Return the [x, y] coordinate for the center point of the cell that contains the specified text.  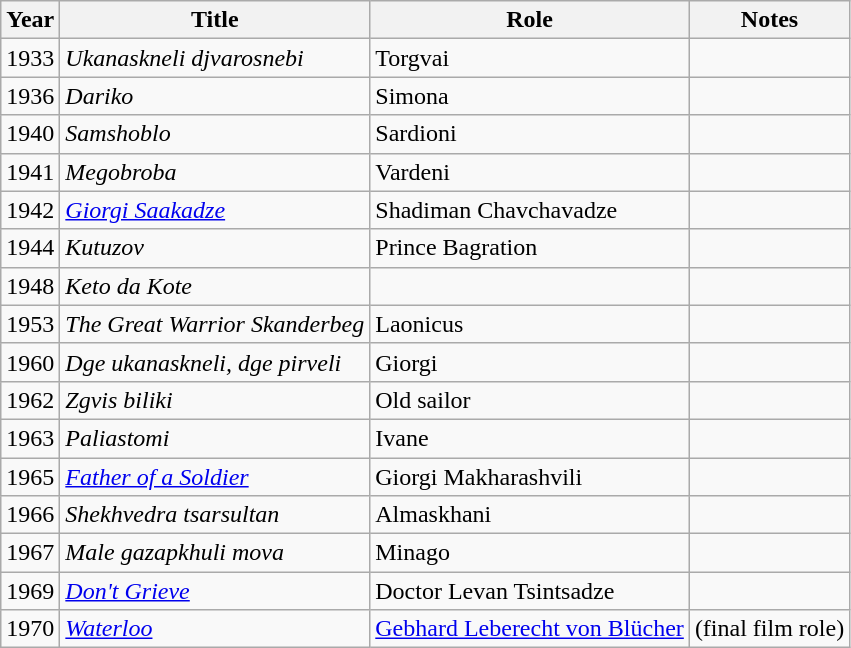
1940 [30, 134]
Title [215, 20]
Male gazapkhuli mova [215, 553]
Shadiman Chavchavadze [530, 210]
1942 [30, 210]
Giorgi Saakadze [215, 210]
Notes [769, 20]
Giorgi Makharashvili [530, 477]
Don't Grieve [215, 591]
Almaskhani [530, 515]
1967 [30, 553]
Kutuzov [215, 248]
Ivane [530, 438]
1963 [30, 438]
Megobroba [215, 172]
Giorgi [530, 362]
1966 [30, 515]
1944 [30, 248]
Shekhvedra tsarsultan [215, 515]
1965 [30, 477]
Doctor Levan Tsintsadze [530, 591]
Gebhard Leberecht von Blücher [530, 629]
Keto da Kote [215, 286]
Old sailor [530, 400]
(final film role) [769, 629]
1953 [30, 324]
Ukanaskneli djvarosnebi [215, 58]
The Great Warrior Skanderbeg [215, 324]
1933 [30, 58]
Laonicus [530, 324]
Dariko [215, 96]
1960 [30, 362]
Samshoblo [215, 134]
1969 [30, 591]
Dge ukanaskneli, dge pirveli [215, 362]
1962 [30, 400]
Role [530, 20]
Simona [530, 96]
Paliastomi [215, 438]
Vardeni [530, 172]
Waterloo [215, 629]
Minago [530, 553]
1941 [30, 172]
1936 [30, 96]
Year [30, 20]
Prince Bagration [530, 248]
1970 [30, 629]
Torgvai [530, 58]
Zgvis biliki [215, 400]
Sardioni [530, 134]
Father of a Soldier [215, 477]
1948 [30, 286]
